Return (x, y) of the center of cell containing provided text 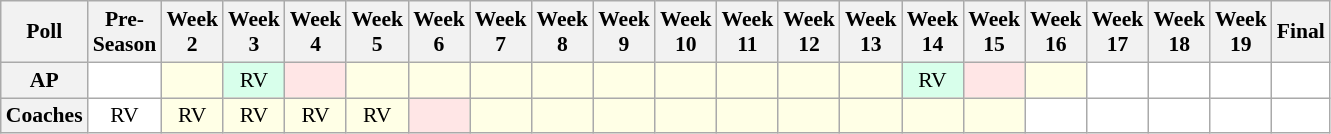
Week14 (933, 32)
Week15 (994, 32)
Week12 (809, 32)
Pre-Season (125, 32)
Week16 (1056, 32)
Week2 (192, 32)
Week4 (316, 32)
Final (1301, 32)
Week13 (871, 32)
Week18 (1179, 32)
Week10 (686, 32)
AP (44, 80)
Coaches (44, 116)
Week17 (1118, 32)
Week19 (1241, 32)
Week11 (748, 32)
Week6 (439, 32)
Week3 (254, 32)
Week8 (562, 32)
Week9 (624, 32)
Week7 (501, 32)
Week5 (377, 32)
Poll (44, 32)
